Determine the [x, y] coordinate at the center of the cell enclosing the given text.  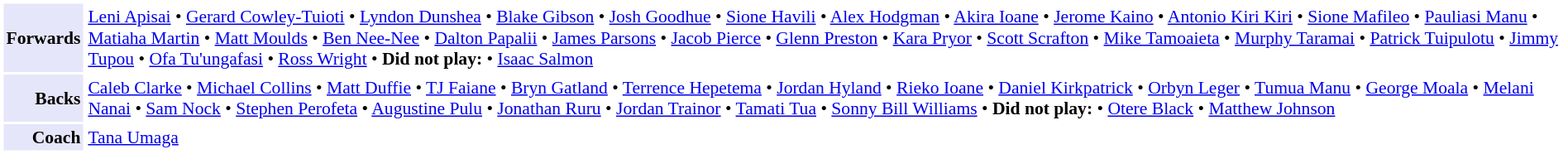
Tana Umaga [825, 137]
Coach [43, 137]
Forwards [43, 37]
Backs [43, 98]
